Find where the given text appears and provide that cell's center as [X, Y] coordinate. 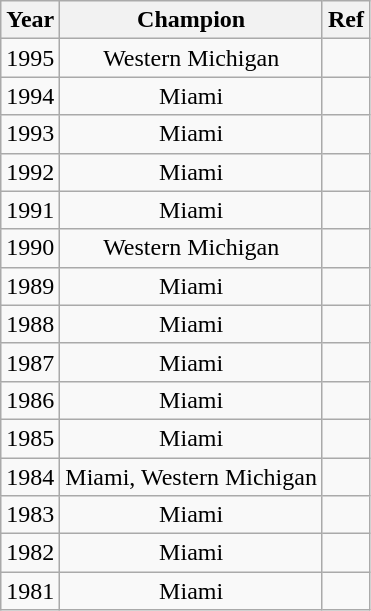
Miami, Western Michigan [192, 477]
1990 [30, 248]
1985 [30, 438]
1991 [30, 210]
Ref [346, 20]
1984 [30, 477]
1982 [30, 553]
1988 [30, 324]
1989 [30, 286]
Champion [192, 20]
1983 [30, 515]
1993 [30, 134]
1994 [30, 96]
1995 [30, 58]
1992 [30, 172]
Year [30, 20]
1981 [30, 591]
1986 [30, 400]
1987 [30, 362]
